Find where the given text appears and provide that cell's center as (X, Y) coordinate. 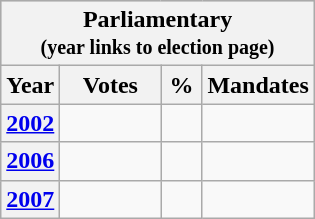
Parliamentary(year links to election page) (158, 34)
Year (30, 85)
2007 (30, 199)
2006 (30, 161)
Mandates (258, 85)
% (182, 85)
Votes (110, 85)
2002 (30, 123)
